Find where the given text appears and provide that cell's center as [x, y] coordinate. 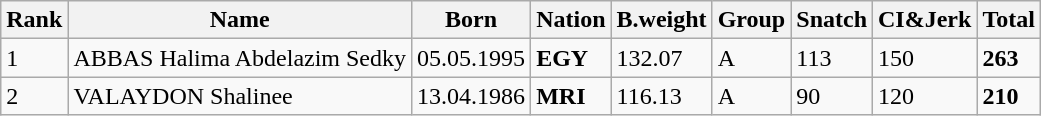
113 [832, 58]
B.weight [662, 20]
ABBAS Halima Abdelazim Sedky [240, 58]
150 [925, 58]
Group [752, 20]
132.07 [662, 58]
MRI [571, 96]
2 [34, 96]
CI&Jerk [925, 20]
Rank [34, 20]
EGY [571, 58]
05.05.1995 [472, 58]
Nation [571, 20]
13.04.1986 [472, 96]
116.13 [662, 96]
210 [1009, 96]
90 [832, 96]
VALAYDON Shalinee [240, 96]
120 [925, 96]
Total [1009, 20]
Snatch [832, 20]
Born [472, 20]
1 [34, 58]
263 [1009, 58]
Name [240, 20]
